Find where the given text appears and provide that cell's center as [X, Y] coordinate. 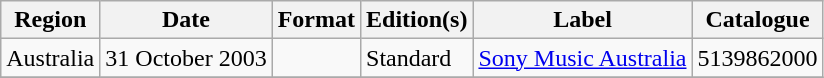
Label [582, 20]
Date [186, 20]
Edition(s) [417, 20]
Catalogue [758, 20]
Sony Music Australia [582, 58]
5139862000 [758, 58]
Australia [50, 58]
Standard [417, 58]
31 October 2003 [186, 58]
Region [50, 20]
Format [316, 20]
